For the text-containing cell, return its midpoint in (X, Y) coordinate format. 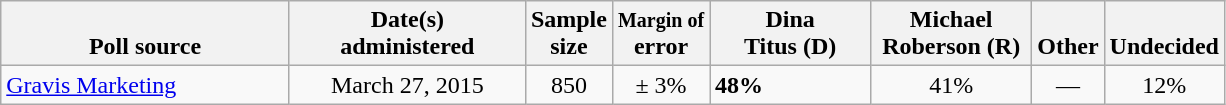
Gravis Marketing (146, 85)
Samplesize (568, 34)
Poll source (146, 34)
48% (790, 85)
Margin oferror (660, 34)
12% (1164, 85)
850 (568, 85)
± 3% (660, 85)
March 27, 2015 (407, 85)
— (1068, 85)
41% (952, 85)
Other (1068, 34)
MichaelRoberson (R) (952, 34)
Undecided (1164, 34)
DinaTitus (D) (790, 34)
Date(s)administered (407, 34)
